Search for the cell housing the specified text and yield its (X, Y) center coordinate. 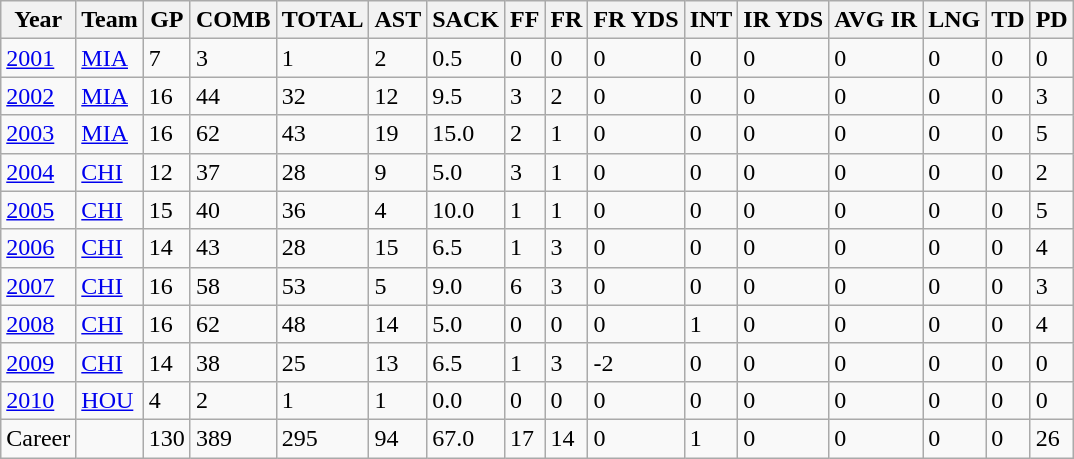
LNG (954, 20)
SACK (466, 20)
94 (398, 438)
0.0 (466, 400)
2005 (38, 210)
295 (322, 438)
2006 (38, 248)
6 (524, 286)
HOU (110, 400)
13 (398, 362)
44 (233, 96)
25 (322, 362)
32 (322, 96)
17 (524, 438)
GP (166, 20)
Career (38, 438)
INT (711, 20)
AST (398, 20)
FF (524, 20)
9.0 (466, 286)
PD (1052, 20)
53 (322, 286)
40 (233, 210)
2010 (38, 400)
15.0 (466, 134)
48 (322, 324)
2004 (38, 172)
389 (233, 438)
2008 (38, 324)
FR YDS (636, 20)
TOTAL (322, 20)
9.5 (466, 96)
19 (398, 134)
9 (398, 172)
58 (233, 286)
Team (110, 20)
2009 (38, 362)
67.0 (466, 438)
10.0 (466, 210)
36 (322, 210)
2007 (38, 286)
0.5 (466, 58)
TD (1008, 20)
26 (1052, 438)
COMB (233, 20)
AVG IR (876, 20)
IR YDS (784, 20)
38 (233, 362)
37 (233, 172)
130 (166, 438)
Year (38, 20)
2002 (38, 96)
2003 (38, 134)
-2 (636, 362)
FR (566, 20)
2001 (38, 58)
7 (166, 58)
